Provide the (X, Y) coordinate of the cell's center where the given text is located.  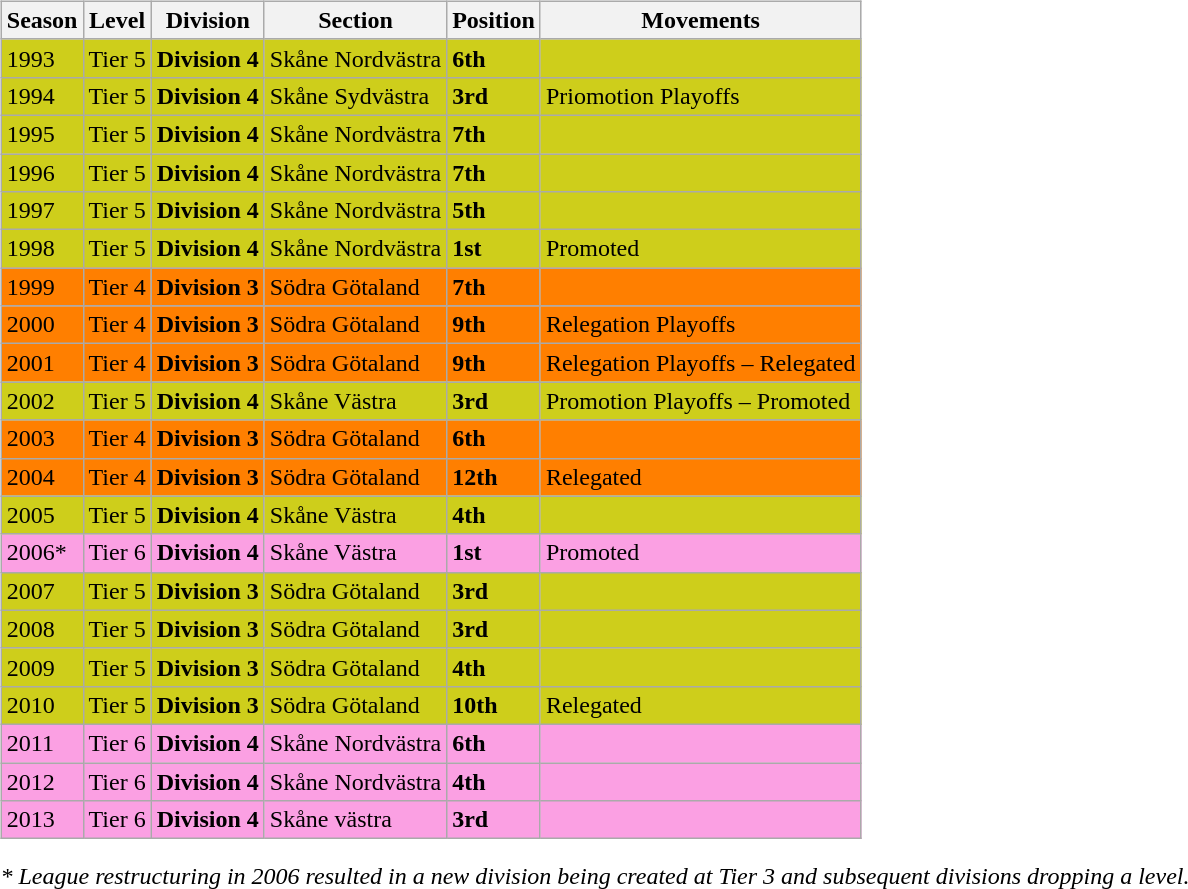
2012 (42, 781)
1996 (42, 173)
2002 (42, 401)
Skåne västra (355, 820)
Relegation Playoffs (700, 325)
2000 (42, 325)
2009 (42, 667)
12th (494, 477)
2007 (42, 591)
2005 (42, 515)
1999 (42, 287)
Section (355, 20)
Position (494, 20)
2003 (42, 439)
2011 (42, 743)
1993 (42, 58)
Promotion Playoffs – Promoted (700, 401)
2004 (42, 477)
1995 (42, 134)
2008 (42, 629)
2013 (42, 820)
Relegation Playoffs – Relegated (700, 363)
10th (494, 705)
1997 (42, 211)
1998 (42, 249)
2001 (42, 363)
Level (117, 20)
Priomotion Playoffs (700, 96)
1994 (42, 96)
Movements (700, 20)
Season (42, 20)
5th (494, 211)
2010 (42, 705)
Division (208, 20)
Skåne Sydvästra (355, 96)
2006* (42, 553)
